From the cell containing the given text, extract its center point as [x, y] coordinate. 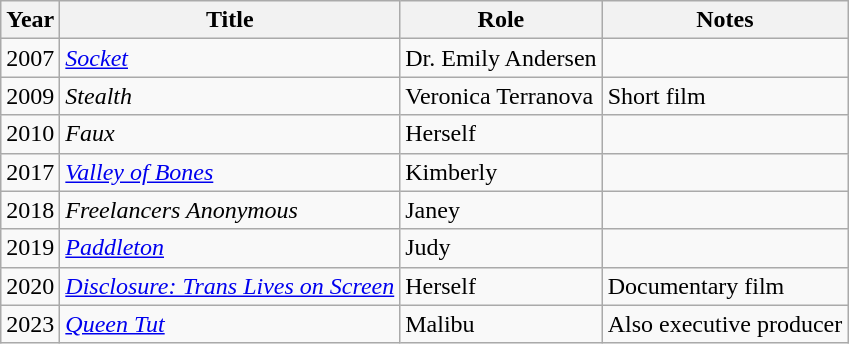
2018 [30, 210]
Veronica Terranova [501, 96]
2017 [30, 172]
Janey [501, 210]
2010 [30, 134]
2020 [30, 286]
2019 [30, 248]
Valley of Bones [230, 172]
Documentary film [725, 286]
Stealth [230, 96]
Malibu [501, 324]
Queen Tut [230, 324]
Paddleton [230, 248]
Role [501, 20]
Short film [725, 96]
2007 [30, 58]
Socket [230, 58]
Kimberly [501, 172]
2023 [30, 324]
Disclosure: Trans Lives on Screen [230, 286]
Year [30, 20]
Freelancers Anonymous [230, 210]
Also executive producer [725, 324]
Judy [501, 248]
Notes [725, 20]
Dr. Emily Andersen [501, 58]
Title [230, 20]
2009 [30, 96]
Faux [230, 134]
